Search for the cell housing the specified text and yield its (X, Y) center coordinate. 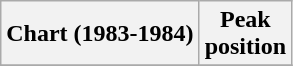
Peakposition (245, 34)
Chart (1983-1984) (100, 34)
